Detect which cell encompasses the target text, then output its (x, y) center coordinate. 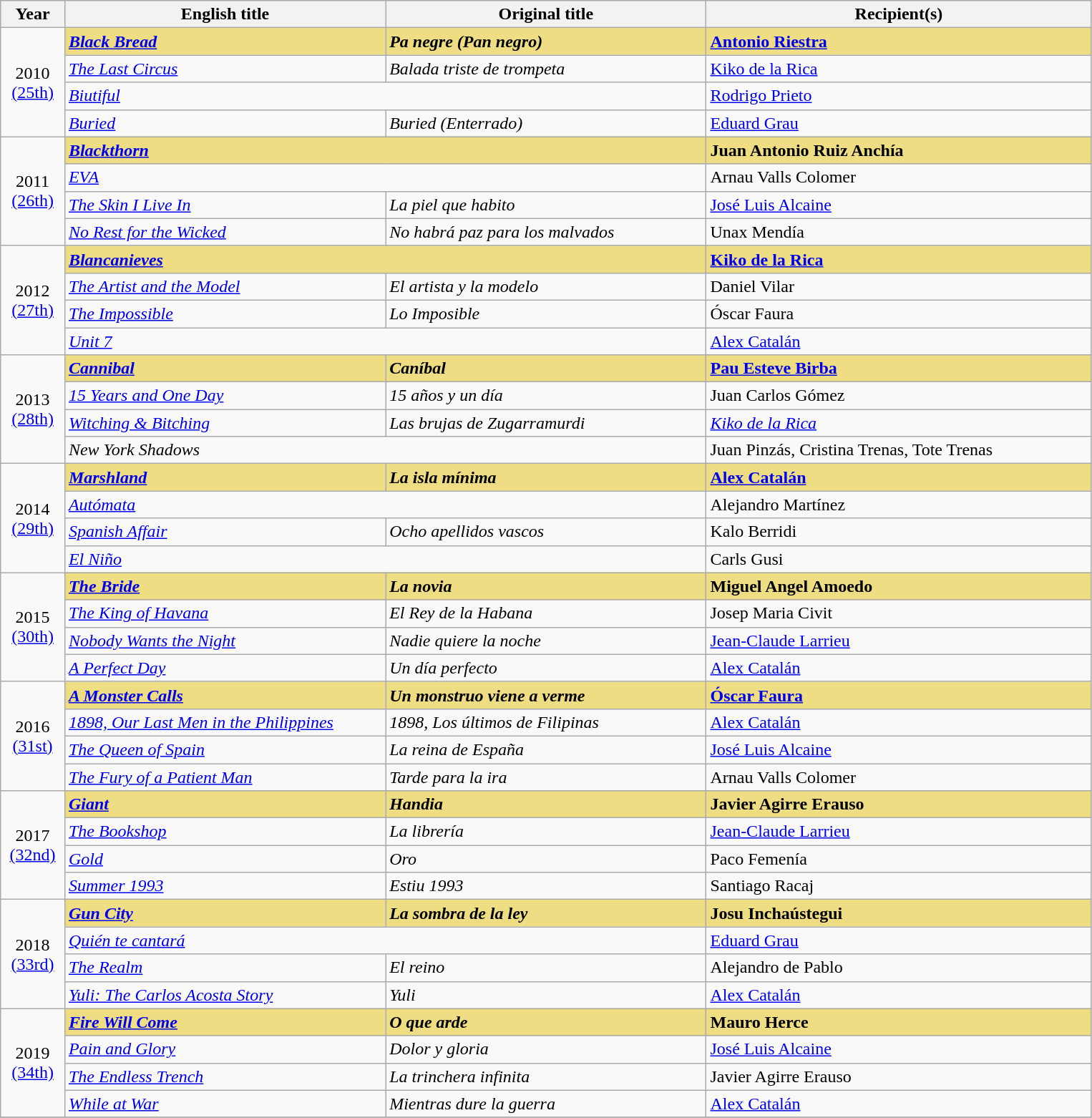
La reina de España (546, 749)
2019(34th) (33, 1063)
La librería (546, 832)
Biutiful (385, 96)
Balada triste de trompeta (546, 69)
15 Years and One Day (225, 396)
The Impossible (225, 313)
2015(30th) (33, 627)
The King of Havana (225, 613)
2014(29th) (33, 518)
Caníbal (546, 369)
2010(25th) (33, 82)
Autómata (385, 505)
Santiago Racaj (899, 886)
New York Shadows (385, 450)
O que arde (546, 1022)
Buried (225, 123)
Estiu 1993 (546, 886)
El reino (546, 968)
Josep Maria Civit (899, 613)
Miguel Angel Amoedo (899, 586)
Un monstruo viene a verme (546, 695)
Tarde para la ira (546, 777)
Spanish Affair (225, 532)
English title (225, 14)
2016(31st) (33, 736)
The Fury of a Patient Man (225, 777)
Ocho apellidos vascos (546, 532)
Josu Inchaústegui (899, 913)
Buried (Enterrado) (546, 123)
Carls Gusi (899, 559)
Pau Esteve Birba (899, 369)
Unax Mendía (899, 232)
Kalo Berridi (899, 532)
Oro (546, 859)
2013(28th) (33, 409)
Rodrigo Prieto (899, 96)
Mauro Herce (899, 1022)
The Endless Trench (225, 1076)
Nadie quiere la noche (546, 641)
Nobody Wants the Night (225, 641)
15 años y un día (546, 396)
The Last Circus (225, 69)
Handia (546, 805)
Fire Will Come (225, 1022)
La sombra de la ley (546, 913)
1898, Our Last Men in the Philippines (225, 722)
Yuli (546, 995)
Gold (225, 859)
Un día perfecto (546, 668)
La novia (546, 586)
2011(26th) (33, 191)
Recipient(s) (899, 14)
Gun City (225, 913)
A Monster Calls (225, 695)
Year (33, 14)
1898, Los últimos de Filipinas (546, 722)
Unit 7 (385, 341)
Juan Carlos Gómez (899, 396)
While at War (225, 1104)
2017(32nd) (33, 845)
2012(27th) (33, 300)
The Realm (225, 968)
Original title (546, 14)
La trinchera infinita (546, 1076)
El Rey de la Habana (546, 613)
2018(33rd) (33, 954)
The Queen of Spain (225, 749)
Yuli: The Carlos Acosta Story (225, 995)
La piel que habito (546, 205)
Blackthorn (385, 150)
Mientras dure la guerra (546, 1104)
Alejandro Martínez (899, 505)
Summer 1993 (225, 886)
Quién te cantará (385, 940)
Giant (225, 805)
El artista y la modelo (546, 286)
Cannibal (225, 369)
Lo Imposible (546, 313)
Daniel Vilar (899, 286)
Juan Antonio Ruiz Anchía (899, 150)
Witching & Bitching (225, 423)
Paco Femenía (899, 859)
El Niño (385, 559)
The Artist and the Model (225, 286)
Antonio Riestra (899, 42)
La isla mínima (546, 477)
The Bookshop (225, 832)
No Rest for the Wicked (225, 232)
Alejandro de Pablo (899, 968)
The Bride (225, 586)
Pain and Glory (225, 1049)
Dolor y gloria (546, 1049)
EVA (385, 178)
Black Bread (225, 42)
The Skin I Live In (225, 205)
Blancanieves (385, 259)
Pa negre (Pan negro) (546, 42)
Las brujas de Zugarramurdi (546, 423)
Juan Pinzás, Cristina Trenas, Tote Trenas (899, 450)
A Perfect Day (225, 668)
No habrá paz para los malvados (546, 232)
Marshland (225, 477)
